Pinpoint the cell where the given text exists, returning its [X, Y] midpoint coordinate. 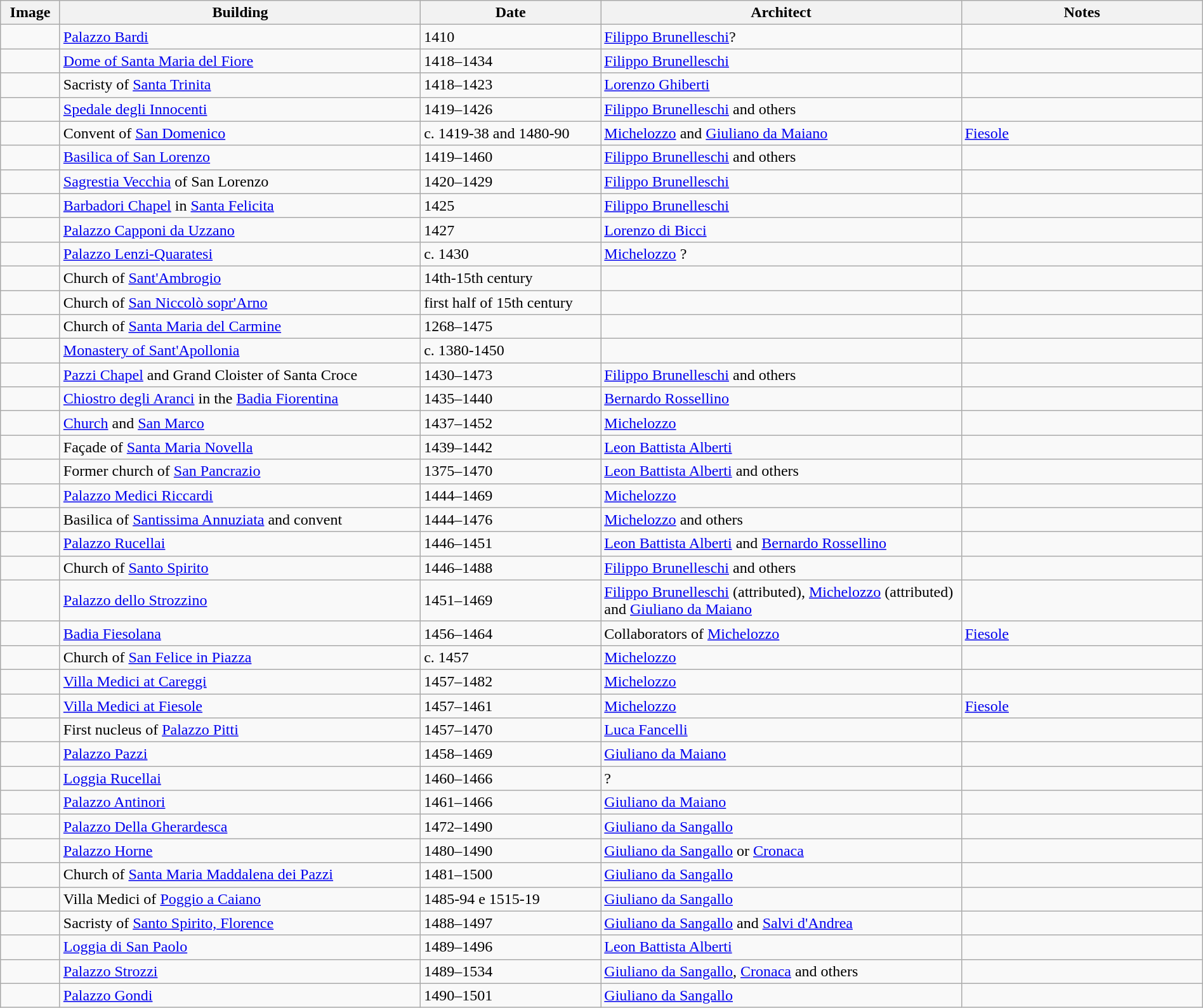
Giuliano da Sangallo or Cronaca [781, 851]
1489–1496 [511, 947]
Michelozzo ? [781, 254]
Church of Santa Maria del Carmine [240, 327]
Bernardo Rossellino [781, 399]
Church and San Marco [240, 423]
1458–1469 [511, 754]
Loggia Rucellai [240, 778]
c. 1419-38 and 1480-90 [511, 133]
Barbadori Chapel in Santa Felicita [240, 206]
1457–1461 [511, 706]
Convent of San Domenico [240, 133]
Giuliano da Sangallo, Cronaca and others [781, 971]
Church of Sant'Ambrogio [240, 278]
1430–1473 [511, 375]
Date [511, 13]
1446–1451 [511, 544]
1480–1490 [511, 851]
Pazzi Chapel and Grand Cloister of Santa Croce [240, 375]
Image [30, 13]
Building [240, 13]
? [781, 778]
Sacristy of Santo Spirito, Florence [240, 923]
Church of Santa Maria Maddalena dei Pazzi [240, 875]
Michelozzo and Giuliano da Maiano [781, 133]
Sacristy of Santa Trinita [240, 85]
Notes [1082, 13]
Palazzo Strozzi [240, 971]
Palazzo Della Gherardesca [240, 827]
1439–1442 [511, 447]
Basilica of Santissima Annuziata and convent [240, 520]
First nucleus of Palazzo Pitti [240, 730]
1485-94 e 1515-19 [511, 899]
Lorenzo Ghiberti [781, 85]
1425 [511, 206]
Villa Medici at Fiesole [240, 706]
Palazzo Horne [240, 851]
1489–1534 [511, 971]
Leon Battista Alberti and Bernardo Rossellino [781, 544]
1481–1500 [511, 875]
1418–1423 [511, 85]
14th-15th century [511, 278]
1444–1469 [511, 495]
1446–1488 [511, 568]
Basilica of San Lorenzo [240, 157]
Palazzo Medici Riccardi [240, 495]
Giuliano da Sangallo and Salvi d'Andrea [781, 923]
1427 [511, 230]
Façade of Santa Maria Novella [240, 447]
Loggia di San Paolo [240, 947]
1419–1460 [511, 157]
Church of San Niccolò sopr'Arno [240, 303]
1375–1470 [511, 471]
Sagrestia Vecchia of San Lorenzo [240, 181]
Architect [781, 13]
Leon Battista Alberti and others [781, 471]
Church of San Felice in Piazza [240, 657]
Monastery of Sant'Apollonia [240, 351]
1437–1452 [511, 423]
Palazzo Capponi da Uzzano [240, 230]
1490–1501 [511, 995]
Palazzo Lenzi-Quaratesi [240, 254]
c. 1380-1450 [511, 351]
Filippo Brunelleschi? [781, 37]
1418–1434 [511, 61]
1472–1490 [511, 827]
c. 1457 [511, 657]
1420–1429 [511, 181]
1444–1476 [511, 520]
Palazzo Rucellai [240, 544]
first half of 15th century [511, 303]
Badia Fiesolana [240, 633]
Villa Medici at Careggi [240, 681]
1488–1497 [511, 923]
Luca Fancelli [781, 730]
Spedale degli Innocenti [240, 109]
Villa Medici of Poggio a Caiano [240, 899]
1457–1482 [511, 681]
c. 1430 [511, 254]
Church of Santo Spirito [240, 568]
Palazzo Pazzi [240, 754]
Palazzo Gondi [240, 995]
Collaborators of Michelozzo [781, 633]
1460–1466 [511, 778]
Palazzo Bardi [240, 37]
1410 [511, 37]
Michelozzo and others [781, 520]
1268–1475 [511, 327]
1461–1466 [511, 802]
1457–1470 [511, 730]
1419–1426 [511, 109]
1451–1469 [511, 600]
Lorenzo di Bicci [781, 230]
Dome of Santa Maria del Fiore [240, 61]
Chiostro degli Aranci in the Badia Fiorentina [240, 399]
Palazzo Antinori [240, 802]
Former church of San Pancrazio [240, 471]
Palazzo dello Strozzino [240, 600]
1456–1464 [511, 633]
1435–1440 [511, 399]
Filippo Brunelleschi (attributed), Michelozzo (attributed) and Giuliano da Maiano [781, 600]
